Find where the given text appears and provide that cell's center as [X, Y] coordinate. 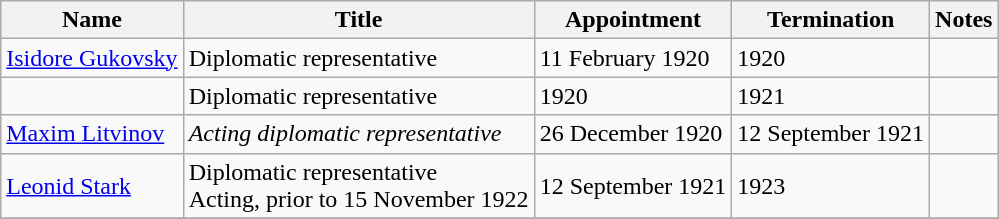
11 February 1920 [633, 58]
Termination [831, 20]
Acting diplomatic representative [358, 134]
Leonid Stark [92, 186]
1923 [831, 186]
26 December 1920 [633, 134]
Notes [964, 20]
1921 [831, 96]
Name [92, 20]
Isidore Gukovsky [92, 58]
Maxim Litvinov [92, 134]
Appointment [633, 20]
Title [358, 20]
Diplomatic representativeActing, prior to 15 November 1922 [358, 186]
